From the cell containing the given text, extract its center point as (x, y) coordinate. 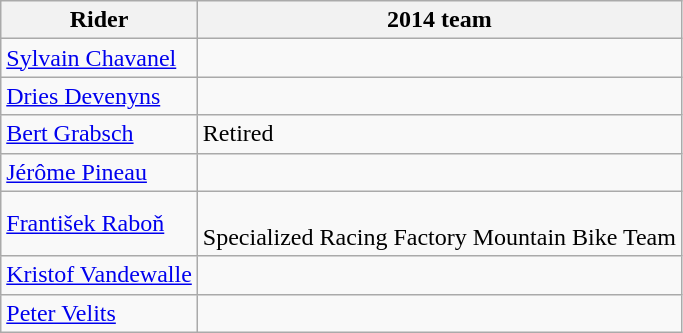
Bert Grabsch (100, 134)
Peter Velits (100, 313)
František Raboň (100, 224)
Sylvain Chavanel (100, 58)
Kristof Vandewalle (100, 275)
Specialized Racing Factory Mountain Bike Team (439, 224)
Jérôme Pineau (100, 172)
2014 team (439, 20)
Retired (439, 134)
Rider (100, 20)
Dries Devenyns (100, 96)
